Find where the given text appears and provide that cell's center as (x, y) coordinate. 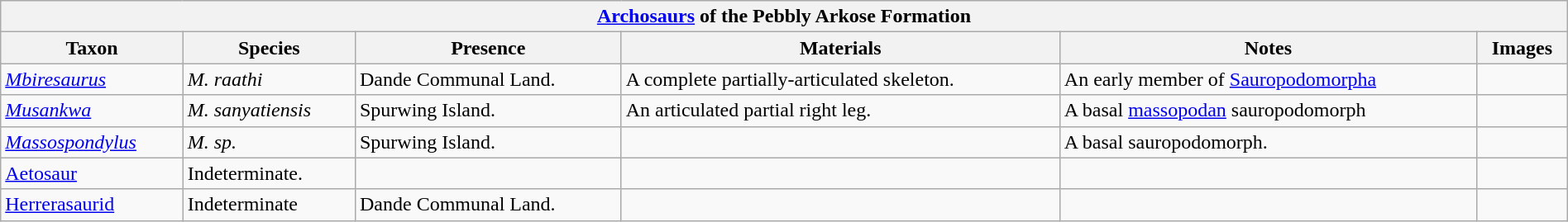
An articulated partial right leg. (840, 111)
Indeterminate. (269, 173)
M. raathi (269, 79)
Materials (840, 48)
M. sanyatiensis (269, 111)
Taxon (92, 48)
A basal massopodan sauropodomorph (1268, 111)
Archosaurs of the Pebbly Arkose Formation (784, 17)
An early member of Sauropodomorpha (1268, 79)
Images (1523, 48)
A basal sauropodomorph. (1268, 142)
Species (269, 48)
Massospondylus (92, 142)
Indeterminate (269, 205)
Notes (1268, 48)
Herrerasaurid (92, 205)
Presence (488, 48)
A complete partially-articulated skeleton. (840, 79)
Aetosaur (92, 173)
M. sp. (269, 142)
Mbiresaurus (92, 79)
Musankwa (92, 111)
